For the text-containing cell, return its midpoint in [X, Y] coordinate format. 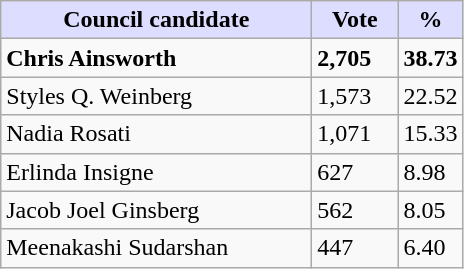
627 [355, 172]
Chris Ainsworth [156, 58]
8.98 [430, 172]
Meenakashi Sudarshan [156, 248]
1,573 [355, 96]
8.05 [430, 210]
Nadia Rosati [156, 134]
6.40 [430, 248]
Styles Q. Weinberg [156, 96]
22.52 [430, 96]
Jacob Joel Ginsberg [156, 210]
Council candidate [156, 20]
15.33 [430, 134]
% [430, 20]
38.73 [430, 58]
562 [355, 210]
447 [355, 248]
Vote [355, 20]
2,705 [355, 58]
1,071 [355, 134]
Erlinda Insigne [156, 172]
